Search for the cell housing the specified text and yield its (X, Y) center coordinate. 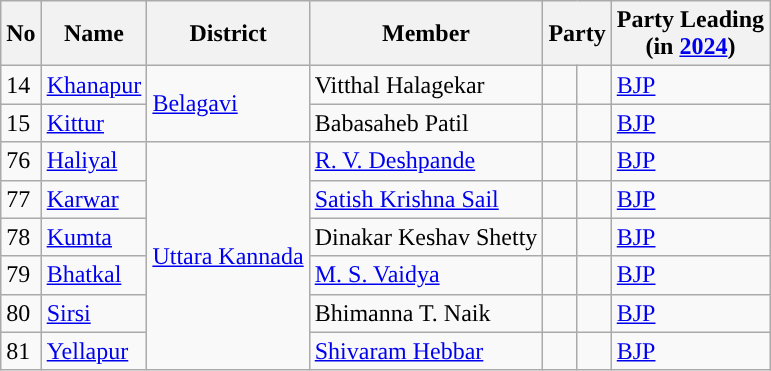
District (228, 34)
Satish Krishna Sail (426, 199)
R. V. Deshpande (426, 161)
Vitthal Halagekar (426, 85)
Haliyal (94, 161)
76 (21, 161)
Party Leading(in 2024) (690, 34)
Bhimanna T. Naik (426, 313)
Khanapur (94, 85)
14 (21, 85)
Kumta (94, 237)
Yellapur (94, 351)
Member (426, 34)
79 (21, 275)
Babasaheb Patil (426, 123)
80 (21, 313)
Uttara Kannada (228, 256)
Bhatkal (94, 275)
M. S. Vaidya (426, 275)
Party (577, 34)
Name (94, 34)
Belagavi (228, 104)
Karwar (94, 199)
Sirsi (94, 313)
Dinakar Keshav Shetty (426, 237)
78 (21, 237)
Shivaram Hebbar (426, 351)
81 (21, 351)
15 (21, 123)
No (21, 34)
Kittur (94, 123)
77 (21, 199)
